Determine the (X, Y) coordinate at the center of the cell enclosing the given text.  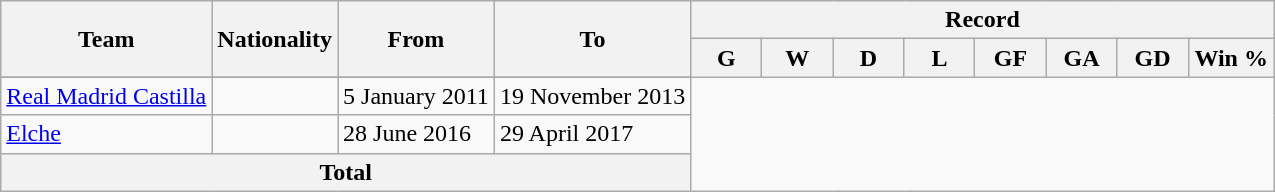
28 June 2016 (416, 134)
Team (106, 39)
Elche (106, 134)
From (416, 39)
5 January 2011 (416, 96)
Win % (1231, 58)
To (592, 39)
Real Madrid Castilla (106, 96)
W (798, 58)
Total (346, 172)
29 April 2017 (592, 134)
GF (1010, 58)
Record (983, 20)
GA (1082, 58)
L (940, 58)
D (868, 58)
19 November 2013 (592, 96)
Nationality (275, 39)
G (726, 58)
GD (1152, 58)
